Identify which cell holds the provided text, then report its (x, y) central coordinate. 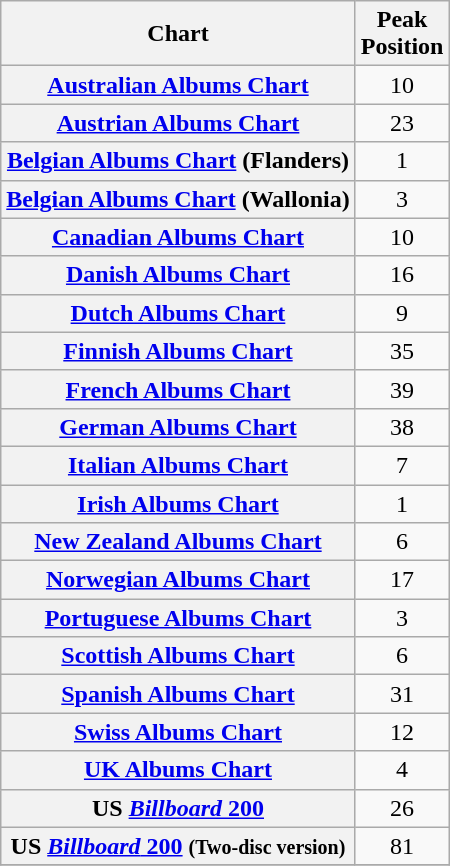
Danish Albums Chart (178, 275)
26 (402, 808)
81 (402, 846)
Chart (178, 34)
German Albums Chart (178, 427)
Dutch Albums Chart (178, 313)
UK Albums Chart (178, 770)
Canadian Albums Chart (178, 237)
Swiss Albums Chart (178, 732)
7 (402, 465)
Australian Albums Chart (178, 85)
Spanish Albums Chart (178, 694)
New Zealand Albums Chart (178, 542)
Belgian Albums Chart (Wallonia) (178, 199)
9 (402, 313)
Scottish Albums Chart (178, 656)
31 (402, 694)
US Billboard 200 (178, 808)
4 (402, 770)
Finnish Albums Chart (178, 351)
US Billboard 200 (Two-disc version) (178, 846)
16 (402, 275)
17 (402, 580)
Portuguese Albums Chart (178, 618)
39 (402, 389)
35 (402, 351)
12 (402, 732)
38 (402, 427)
23 (402, 123)
Belgian Albums Chart (Flanders) (178, 161)
French Albums Chart (178, 389)
PeakPosition (402, 34)
Italian Albums Chart (178, 465)
Norwegian Albums Chart (178, 580)
Austrian Albums Chart (178, 123)
Irish Albums Chart (178, 503)
